Return [X, Y] of the center of cell containing provided text 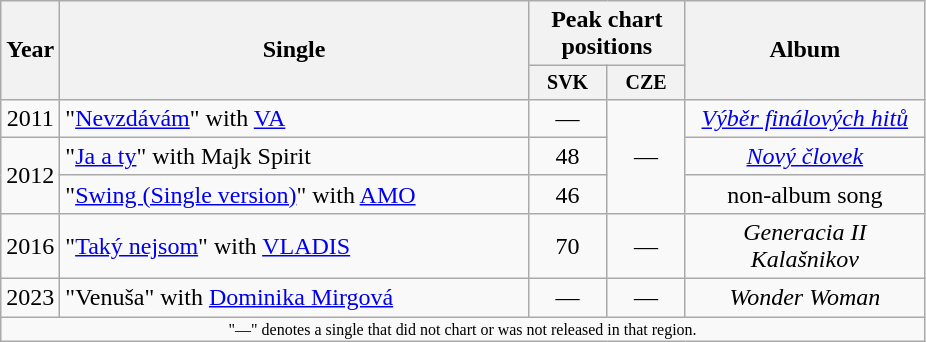
"Ja a ty" with Majk Spirit [294, 156]
Year [30, 50]
"Swing (Single version)" with AMO [294, 194]
Wonder Woman [804, 298]
70 [567, 246]
2012 [30, 175]
Generacia II Kalašnikov [804, 246]
Nový človek [804, 156]
Peak chart positions [606, 34]
2016 [30, 246]
"Venuša" with Dominika Mirgová [294, 298]
Single [294, 50]
"Nevzdávám" with VA [294, 118]
"—" denotes a single that did not chart or was not released in that region. [463, 329]
non-album song [804, 194]
46 [567, 194]
2011 [30, 118]
48 [567, 156]
"Taký nejsom" with VLADIS [294, 246]
SVK [567, 82]
Výběr finálových hitů [804, 118]
2023 [30, 298]
CZE [646, 82]
Album [804, 50]
